Return the (x, y) coordinate for the center point of the cell that contains the specified text.  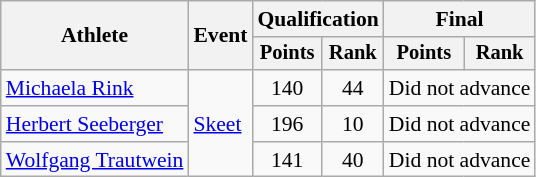
196 (288, 124)
Final (460, 19)
44 (353, 88)
Event (220, 36)
10 (353, 124)
Qualification (318, 19)
Skeet (220, 124)
Michaela Rink (95, 88)
140 (288, 88)
Herbert Seeberger (95, 124)
Athlete (95, 36)
